Identify which cell holds the provided text, then report its [x, y] central coordinate. 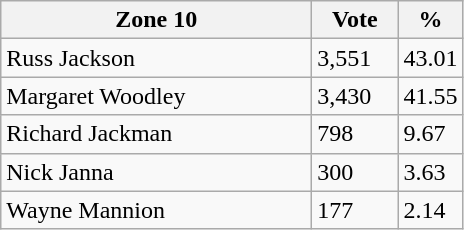
Nick Janna [156, 172]
177 [355, 210]
3.63 [430, 172]
Russ Jackson [156, 58]
798 [355, 134]
Wayne Mannion [156, 210]
% [430, 20]
41.55 [430, 96]
3,430 [355, 96]
3,551 [355, 58]
Zone 10 [156, 20]
2.14 [430, 210]
43.01 [430, 58]
Margaret Woodley [156, 96]
300 [355, 172]
9.67 [430, 134]
Vote [355, 20]
Richard Jackman [156, 134]
